Find where the given text appears and provide that cell's center as (x, y) coordinate. 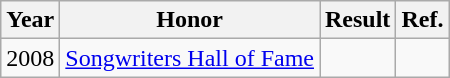
Honor (190, 20)
Year (30, 20)
Ref. (422, 20)
Songwriters Hall of Fame (190, 58)
Result (358, 20)
2008 (30, 58)
